From the cell containing the given text, extract its center point as (x, y) coordinate. 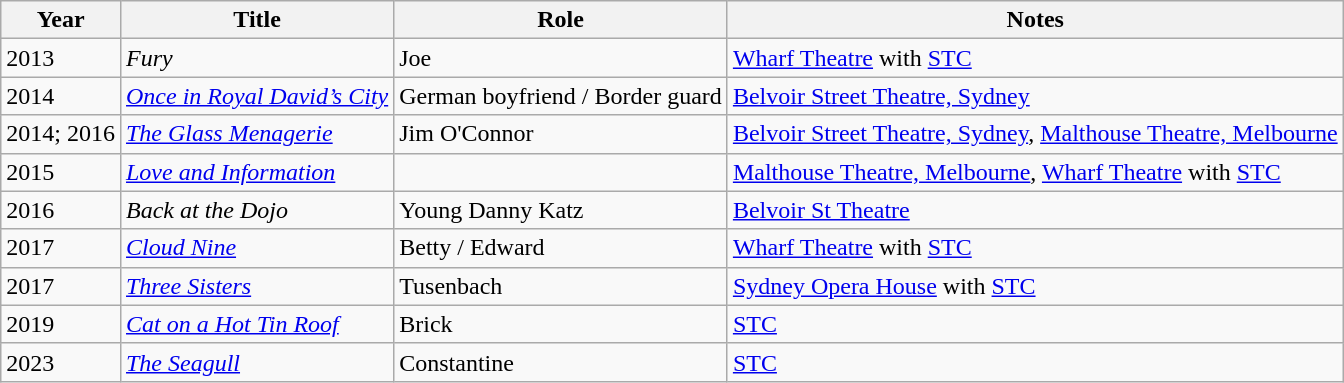
2015 (61, 172)
The Glass Menagerie (256, 134)
Constantine (561, 362)
2014 (61, 96)
Role (561, 20)
Notes (1035, 20)
Young Danny Katz (561, 210)
Cat on a Hot Tin Roof (256, 324)
Belvoir Street Theatre, Sydney (1035, 96)
2016 (61, 210)
Once in Royal David’s City (256, 96)
2013 (61, 58)
2019 (61, 324)
Back at the Dojo (256, 210)
Tusenbach (561, 286)
German boyfriend / Border guard (561, 96)
Jim O'Connor (561, 134)
The Seagull (256, 362)
Year (61, 20)
Malthouse Theatre, Melbourne, Wharf Theatre with STC (1035, 172)
Sydney Opera House with STC (1035, 286)
Love and Information (256, 172)
Belvoir Street Theatre, Sydney, Malthouse Theatre, Melbourne (1035, 134)
2014; 2016 (61, 134)
Brick (561, 324)
Three Sisters (256, 286)
Joe (561, 58)
Fury (256, 58)
Cloud Nine (256, 248)
Betty / Edward (561, 248)
Title (256, 20)
2023 (61, 362)
Belvoir St Theatre (1035, 210)
